Scan for the cell matching the given text and deliver its (x, y) coordinate at center. 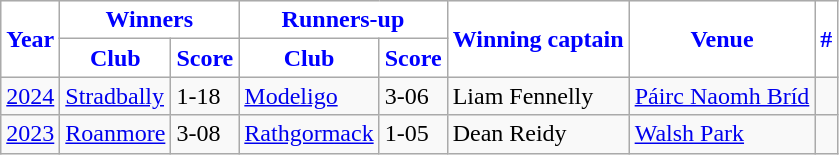
Year (30, 39)
1-18 (205, 96)
Walsh Park (722, 134)
Roanmore (116, 134)
Dean Reidy (538, 134)
Rathgormack (309, 134)
3-06 (413, 96)
Modeligo (309, 96)
# (826, 39)
Runners-up (343, 20)
Winners (150, 20)
Páirc Naomh Bríd (722, 96)
3-08 (205, 134)
Winning captain (538, 39)
Stradbally (116, 96)
2024 (30, 96)
Venue (722, 39)
1-05 (413, 134)
Liam Fennelly (538, 96)
2023 (30, 134)
